Return [x, y] of the center of cell containing provided text 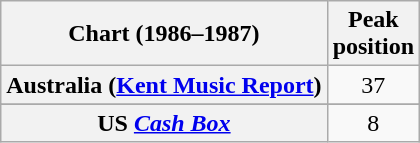
US Cash Box [164, 123]
Peakposition [373, 34]
Chart (1986–1987) [164, 34]
37 [373, 85]
8 [373, 123]
Australia (Kent Music Report) [164, 85]
